Find where the given text appears and provide that cell's center as [X, Y] coordinate. 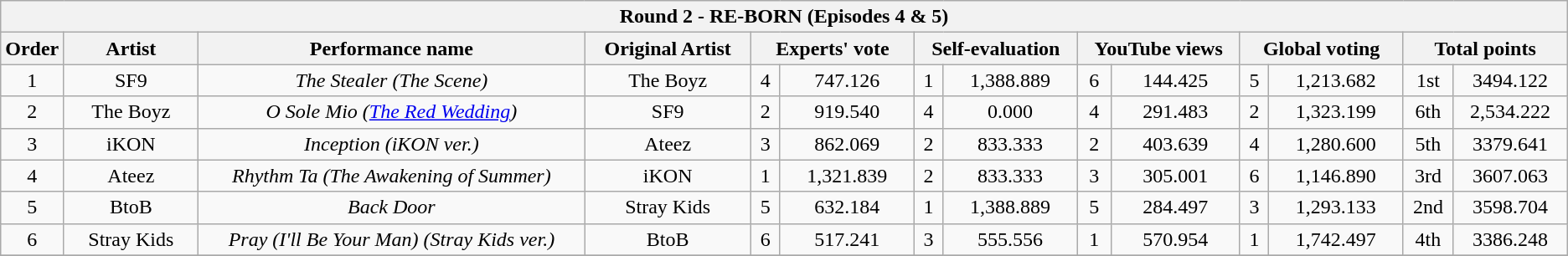
The Stealer (The Scene) [392, 80]
1st [1428, 80]
Total points [1485, 49]
555.556 [1010, 239]
1,213.682 [1336, 80]
1,321.839 [847, 176]
3386.248 [1510, 239]
1,742.497 [1336, 239]
Rhythm Ta (The Awakening of Summer) [392, 176]
2,534.222 [1510, 112]
1,323.199 [1336, 112]
747.126 [847, 80]
291.483 [1175, 112]
Round 2 - RE-BORN (Episodes 4 & 5) [784, 17]
YouTube views [1158, 49]
517.241 [847, 239]
0.000 [1010, 112]
1,293.133 [1336, 207]
1,280.600 [1336, 144]
Back Door [392, 207]
6th [1428, 112]
5th [1428, 144]
Experts' vote [833, 49]
Pray (I'll Be Your Man) (Stray Kids ver.) [392, 239]
Original Artist [668, 49]
403.639 [1175, 144]
144.425 [1175, 80]
2nd [1428, 207]
919.540 [847, 112]
4th [1428, 239]
1,146.890 [1336, 176]
Self-evaluation [995, 49]
570.954 [1175, 239]
284.497 [1175, 207]
3598.704 [1510, 207]
Artist [131, 49]
Performance name [392, 49]
3rd [1428, 176]
862.069 [847, 144]
O Sole Mio (The Red Wedding) [392, 112]
Order [32, 49]
Inception (iKON ver.) [392, 144]
305.001 [1175, 176]
632.184 [847, 207]
Global voting [1322, 49]
3379.641 [1510, 144]
3494.122 [1510, 80]
3607.063 [1510, 176]
